Extract the [x, y] coordinate from the center of the cell holding the provided text.  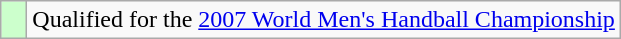
Qualified for the 2007 World Men's Handball Championship [324, 20]
